Output the [X, Y] coordinate of the center of the cell containing the given text.  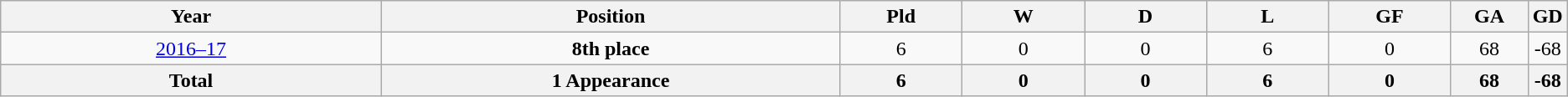
W [1024, 17]
Year [191, 17]
GD [1548, 17]
2016–17 [191, 48]
Total [191, 80]
8th place [610, 48]
GF [1390, 17]
Pld [901, 17]
D [1146, 17]
GA [1489, 17]
L [1267, 17]
Position [610, 17]
1 Appearance [610, 80]
